Extract the (x, y) coordinate from the center of the cell holding the provided text.  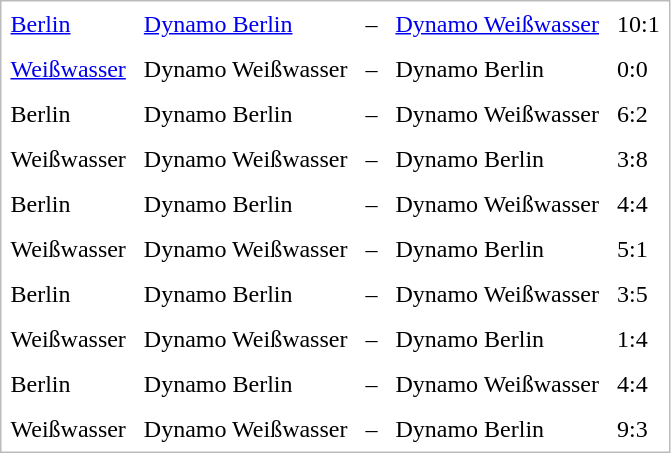
5:1 (638, 248)
1:4 (638, 338)
6:2 (638, 114)
3:8 (638, 158)
9:3 (638, 428)
3:5 (638, 294)
0:0 (638, 68)
10:1 (638, 24)
